Determine the (x, y) coordinate at the center of the cell enclosing the given text.  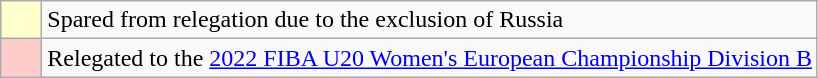
Spared from relegation due to the exclusion of Russia (430, 20)
Relegated to the 2022 FIBA U20 Women's European Championship Division B (430, 58)
